Determine the (x, y) coordinate at the center of the cell enclosing the given text.  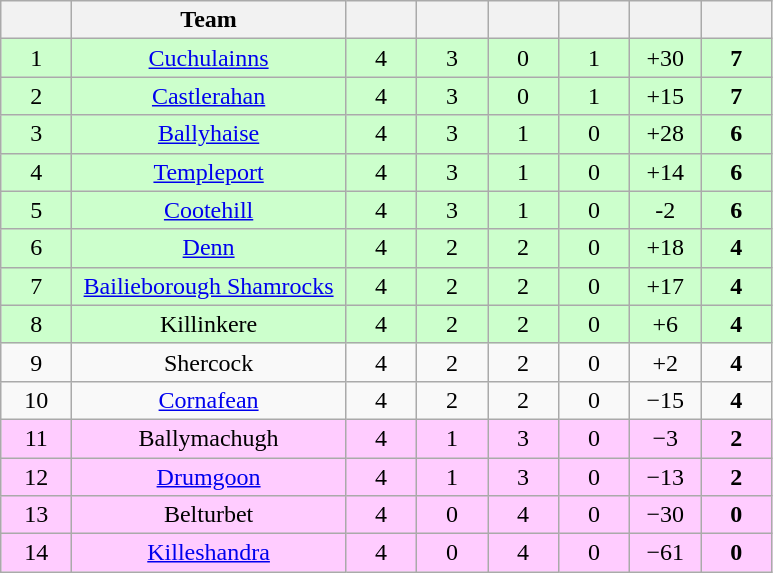
5 (36, 210)
−3 (666, 438)
Cuchulainns (209, 58)
Drumgoon (209, 477)
10 (36, 400)
Belturbet (209, 515)
+18 (666, 248)
Killinkere (209, 324)
13 (36, 515)
Ballymachugh (209, 438)
Cootehill (209, 210)
+17 (666, 286)
Team (209, 20)
+30 (666, 58)
9 (36, 362)
Shercock (209, 362)
Templeport (209, 172)
+2 (666, 362)
−13 (666, 477)
+14 (666, 172)
12 (36, 477)
−15 (666, 400)
Killeshandra (209, 553)
11 (36, 438)
Denn (209, 248)
Bailieborough Shamrocks (209, 286)
+15 (666, 96)
-2 (666, 210)
Castlerahan (209, 96)
+6 (666, 324)
14 (36, 553)
−61 (666, 553)
−30 (666, 515)
+28 (666, 134)
Ballyhaise (209, 134)
8 (36, 324)
Cornafean (209, 400)
